For the text-containing cell, return its midpoint in (x, y) coordinate format. 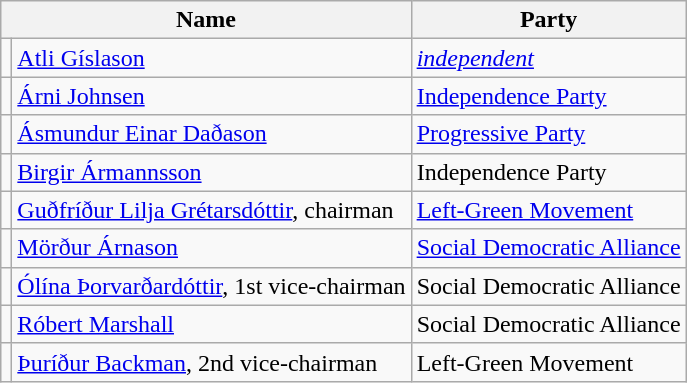
Party (548, 20)
Árni Johnsen (212, 96)
Progressive Party (548, 134)
Birgir Ármannsson (212, 172)
Þuríður Backman, 2nd vice-chairman (212, 362)
independent (548, 58)
Ásmundur Einar Daðason (212, 134)
Mörður Árnason (212, 248)
Guðfríður Lilja Grétarsdóttir, chairman (212, 210)
Atli Gíslason (212, 58)
Róbert Marshall (212, 324)
Name (206, 20)
Ólína Þorvarðardóttir, 1st vice-chairman (212, 286)
